Determine the [x, y] coordinate at the center of the cell enclosing the given text.  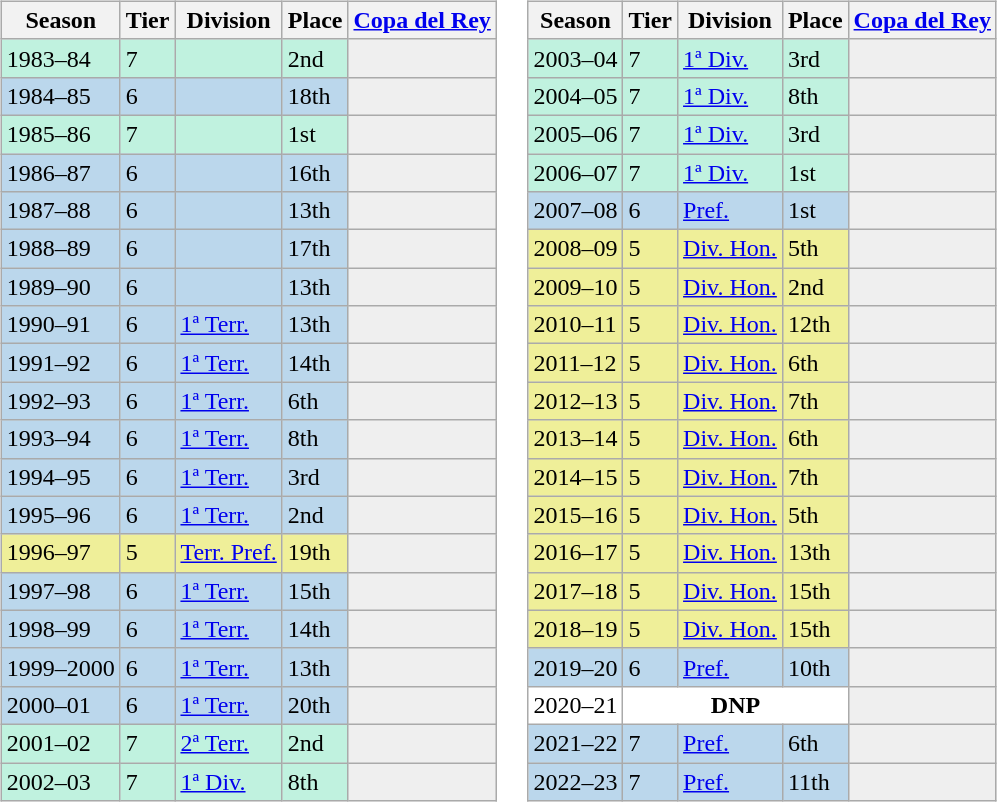
2021–22 [576, 743]
1995–96 [60, 515]
1992–93 [60, 401]
2001–02 [60, 743]
2018–19 [576, 629]
2008–09 [576, 249]
2010–11 [576, 325]
1997–98 [60, 591]
2022–23 [576, 781]
19th [315, 553]
20th [315, 705]
2015–16 [576, 515]
1996–97 [60, 553]
11th [815, 781]
1989–90 [60, 287]
1994–95 [60, 477]
2000–01 [60, 705]
2005–06 [576, 134]
1986–87 [60, 173]
17th [315, 249]
1998–99 [60, 629]
1988–89 [60, 249]
1999–2000 [60, 667]
2004–05 [576, 96]
2009–10 [576, 287]
1987–88 [60, 211]
2006–07 [576, 173]
2003–04 [576, 58]
18th [315, 96]
1991–92 [60, 363]
2ª Terr. [228, 743]
1985–86 [60, 134]
Terr. Pref. [228, 553]
2014–15 [576, 477]
2012–13 [576, 401]
2007–08 [576, 211]
16th [315, 173]
1983–84 [60, 58]
2017–18 [576, 591]
1984–85 [60, 96]
2013–14 [576, 439]
12th [815, 325]
2016–17 [576, 553]
10th [815, 667]
2019–20 [576, 667]
2020–21 [576, 705]
2002–03 [60, 781]
1993–94 [60, 439]
2011–12 [576, 363]
DNP [736, 705]
1990–91 [60, 325]
